Determine the [X, Y] coordinate at the center of the cell enclosing the given text.  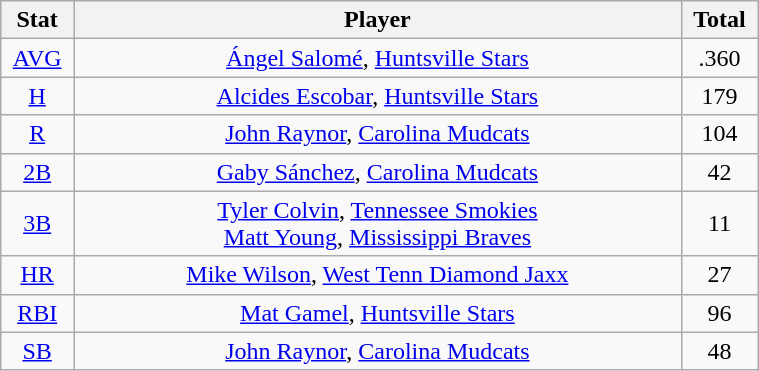
3B [38, 224]
Total [719, 20]
96 [719, 313]
Ángel Salomé, Huntsville Stars [378, 58]
HR [38, 275]
Gaby Sánchez, Carolina Mudcats [378, 172]
Alcides Escobar, Huntsville Stars [378, 96]
104 [719, 134]
Stat [38, 20]
AVG [38, 58]
Mike Wilson, West Tenn Diamond Jaxx [378, 275]
Mat Gamel, Huntsville Stars [378, 313]
RBI [38, 313]
SB [38, 351]
179 [719, 96]
H [38, 96]
42 [719, 172]
48 [719, 351]
Player [378, 20]
2B [38, 172]
27 [719, 275]
R [38, 134]
Tyler Colvin, Tennessee Smokies Matt Young, Mississippi Braves [378, 224]
11 [719, 224]
.360 [719, 58]
